Output the [x, y] coordinate of the center of the cell containing the given text.  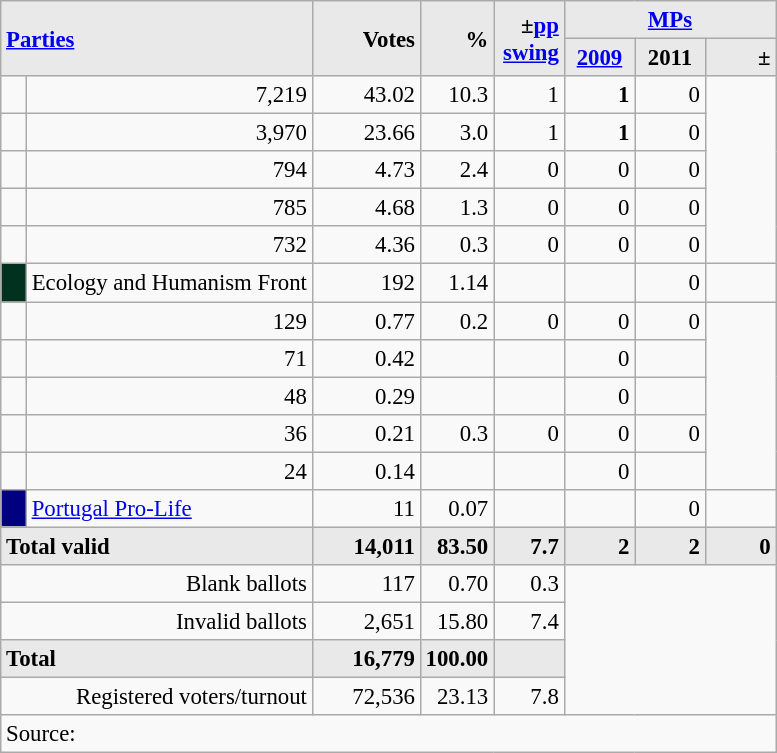
0.21 [366, 433]
71 [169, 358]
4.73 [366, 170]
2.4 [456, 170]
2009 [600, 58]
7.8 [530, 697]
4.68 [366, 208]
Parties [156, 38]
10.3 [456, 95]
794 [169, 170]
0.70 [456, 584]
3.0 [456, 133]
15.80 [456, 621]
100.00 [456, 659]
7,219 [169, 95]
23.13 [456, 697]
Source: [388, 734]
16,779 [366, 659]
Votes [366, 38]
117 [366, 584]
83.50 [456, 546]
7.4 [530, 621]
Ecology and Humanism Front [169, 283]
7.7 [530, 546]
Invalid ballots [156, 621]
11 [366, 509]
732 [169, 245]
0.42 [366, 358]
3,970 [169, 133]
% [456, 38]
0.14 [366, 471]
129 [169, 321]
0.2 [456, 321]
14,011 [366, 546]
2011 [670, 58]
0.29 [366, 396]
Registered voters/turnout [156, 697]
±pp swing [530, 38]
MPs [670, 20]
1.14 [456, 283]
Blank ballots [156, 584]
72,536 [366, 697]
0.77 [366, 321]
48 [169, 396]
1.3 [456, 208]
0.07 [456, 509]
Total [156, 659]
36 [169, 433]
± [740, 58]
43.02 [366, 95]
24 [169, 471]
192 [366, 283]
785 [169, 208]
4.36 [366, 245]
2,651 [366, 621]
Total valid [156, 546]
23.66 [366, 133]
Portugal Pro-Life [169, 509]
